Identify which cell holds the provided text, then report its (x, y) central coordinate. 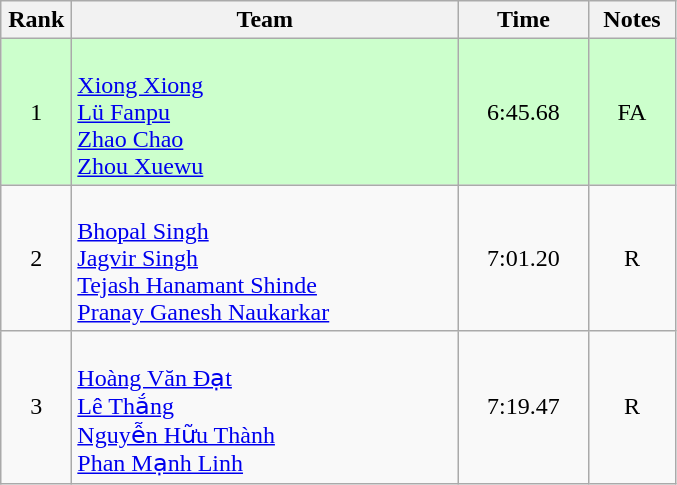
7:19.47 (524, 407)
FA (632, 112)
3 (36, 407)
7:01.20 (524, 258)
6:45.68 (524, 112)
Bhopal SinghJagvir SinghTejash Hanamant ShindePranay Ganesh Naukarkar (265, 258)
1 (36, 112)
Hoàng Văn ĐạtLê ThắngNguyễn Hữu ThànhPhan Mạnh Linh (265, 407)
Notes (632, 20)
Team (265, 20)
Time (524, 20)
Xiong XiongLü FanpuZhao ChaoZhou Xuewu (265, 112)
2 (36, 258)
Rank (36, 20)
